Return [x, y] of the center of cell containing provided text 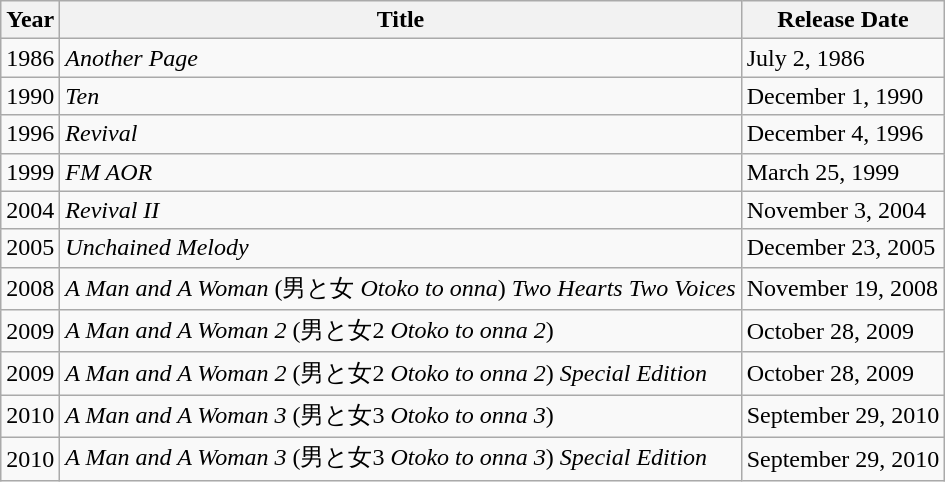
November 19, 2008 [843, 288]
July 2, 1986 [843, 58]
2005 [30, 248]
Title [400, 20]
A Man and A Woman 2 (男と女2 Otoko to onna 2) [400, 332]
December 23, 2005 [843, 248]
1999 [30, 172]
2004 [30, 210]
A Man and A Woman 3 (男と女3 Otoko to onna 3) [400, 416]
A Man and A Woman 3 (男と女3 Otoko to onna 3) Special Edition [400, 458]
Revival II [400, 210]
December 1, 1990 [843, 96]
Release Date [843, 20]
A Man and A Woman (男と女 Otoko to onna) Two Hearts Two Voices [400, 288]
Ten [400, 96]
March 25, 1999 [843, 172]
1990 [30, 96]
2008 [30, 288]
Year [30, 20]
A Man and A Woman 2 (男と女2 Otoko to onna 2) Special Edition [400, 374]
FM AOR [400, 172]
Revival [400, 134]
1986 [30, 58]
December 4, 1996 [843, 134]
Unchained Melody [400, 248]
1996 [30, 134]
Another Page [400, 58]
November 3, 2004 [843, 210]
